Output the (x, y) coordinate of the center of the cell containing the given text.  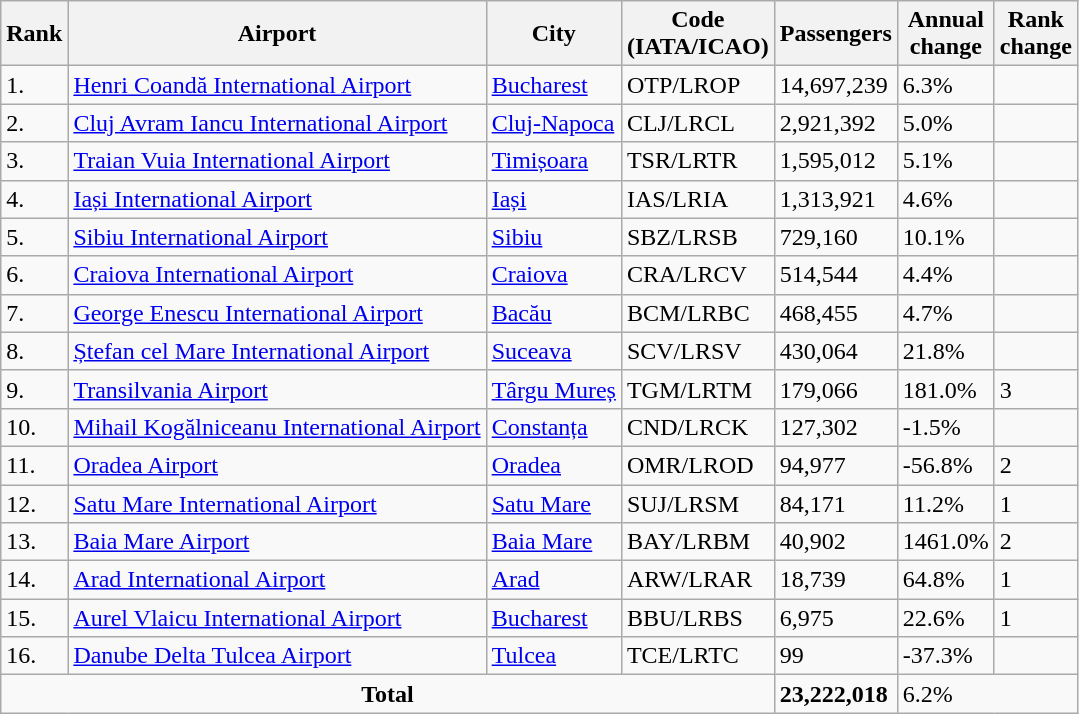
Baia Mare (554, 542)
Timișoara (554, 161)
4.4% (946, 275)
5.0% (946, 123)
7. (34, 313)
Oradea Airport (277, 465)
1. (34, 85)
George Enescu International Airport (277, 313)
Bacău (554, 313)
5. (34, 237)
Craiova (554, 275)
22.6% (946, 618)
-1.5% (946, 427)
13. (34, 542)
430,064 (836, 351)
Suceava (554, 351)
Total (388, 694)
Traian Vuia International Airport (277, 161)
TCE/LRTC (698, 656)
SBZ/LRSB (698, 237)
729,160 (836, 237)
TGM/LRTM (698, 389)
14. (34, 580)
-56.8% (946, 465)
3 (1036, 389)
6,975 (836, 618)
Oradea (554, 465)
99 (836, 656)
Henri Coandă International Airport (277, 85)
OTP/LROP (698, 85)
10. (34, 427)
Satu Mare International Airport (277, 503)
IAS/LRIA (698, 199)
TSR/LRTR (698, 161)
18,739 (836, 580)
Passengers (836, 34)
Rank (34, 34)
Annualchange (946, 34)
Tulcea (554, 656)
8. (34, 351)
1461.0% (946, 542)
Constanța (554, 427)
4.7% (946, 313)
Danube Delta Tulcea Airport (277, 656)
Code(IATA/ICAO) (698, 34)
Ștefan cel Mare International Airport (277, 351)
514,544 (836, 275)
468,455 (836, 313)
9. (34, 389)
SCV/LRSV (698, 351)
City (554, 34)
SUJ/LRSM (698, 503)
BAY/LRBM (698, 542)
Baia Mare Airport (277, 542)
Iași International Airport (277, 199)
BCM/LRBC (698, 313)
2. (34, 123)
6. (34, 275)
CRA/LRCV (698, 275)
Iași (554, 199)
Satu Mare (554, 503)
Transilvania Airport (277, 389)
Arad International Airport (277, 580)
179,066 (836, 389)
3. (34, 161)
6.2% (987, 694)
Sibiu (554, 237)
Mihail Kogălniceanu International Airport (277, 427)
14,697,239 (836, 85)
Airport (277, 34)
181.0% (946, 389)
Arad (554, 580)
CND/LRCK (698, 427)
15. (34, 618)
Rankchange (1036, 34)
11. (34, 465)
64.8% (946, 580)
CLJ/LRCL (698, 123)
1,595,012 (836, 161)
Craiova International Airport (277, 275)
1,313,921 (836, 199)
OMR/LROD (698, 465)
-37.3% (946, 656)
23,222,018 (836, 694)
94,977 (836, 465)
Sibiu International Airport (277, 237)
84,171 (836, 503)
Cluj-Napoca (554, 123)
10.1% (946, 237)
Cluj Avram Iancu International Airport (277, 123)
ARW/LRAR (698, 580)
Târgu Mureș (554, 389)
12. (34, 503)
16. (34, 656)
6.3% (946, 85)
5.1% (946, 161)
Aurel Vlaicu International Airport (277, 618)
4. (34, 199)
2,921,392 (836, 123)
21.8% (946, 351)
BBU/LRBS (698, 618)
4.6% (946, 199)
40,902 (836, 542)
127,302 (836, 427)
11.2% (946, 503)
